Output the [X, Y] coordinate of the center of the cell containing the given text.  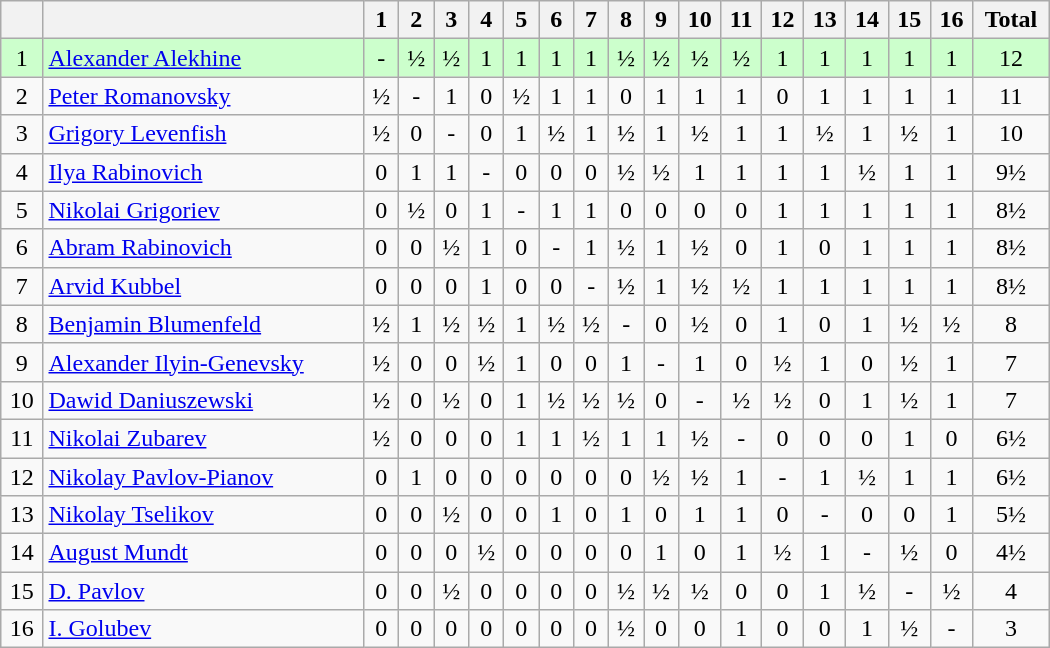
Arvid Kubbel [204, 286]
Abram Rabinovich [204, 248]
Nikolai Grigoriev [204, 210]
4½ [1012, 553]
Ilya Rabinovich [204, 172]
Total [1012, 20]
Alexander Alekhine [204, 58]
Nikolay Pavlov-Pianov [204, 477]
Peter Romanovsky [204, 96]
D. Pavlov [204, 591]
9½ [1012, 172]
Alexander Ilyin-Genevsky [204, 362]
August Mundt [204, 553]
Nikolai Zubarev [204, 438]
5½ [1012, 515]
Dawid Daniuszewski [204, 400]
Grigory Levenfish [204, 134]
I. Golubev [204, 629]
Nikolay Tselikov [204, 515]
Benjamin Blumenfeld [204, 324]
